Provide the (X, Y) coordinate of the cell's center where the given text is located.  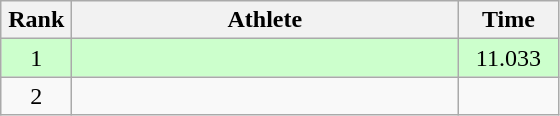
11.033 (508, 58)
Rank (36, 20)
2 (36, 96)
1 (36, 58)
Time (508, 20)
Athlete (265, 20)
